Capture the cell that displays the provided text and extract its (X, Y) central coordinate. 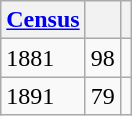
Census (43, 20)
79 (102, 96)
1891 (43, 96)
1881 (43, 58)
98 (102, 58)
